Provide the (x, y) coordinate of the cell's center where the given text is located.  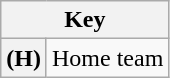
Home team (107, 58)
Key (85, 20)
(H) (24, 58)
